For the text-containing cell, return its midpoint in (X, Y) coordinate format. 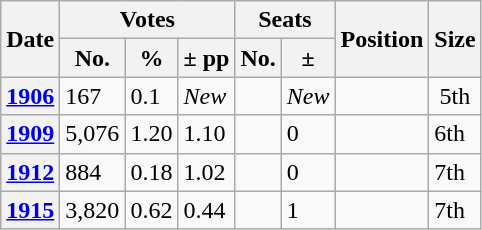
Date (30, 39)
1915 (30, 210)
± (308, 58)
± pp (206, 58)
5,076 (92, 134)
% (152, 58)
3,820 (92, 210)
Size (455, 39)
1.10 (206, 134)
1 (308, 210)
Votes (148, 20)
884 (92, 172)
0.18 (152, 172)
5th (455, 96)
Position (382, 39)
1906 (30, 96)
167 (92, 96)
1909 (30, 134)
1912 (30, 172)
6th (455, 134)
1.02 (206, 172)
0.62 (152, 210)
0.44 (206, 210)
Seats (285, 20)
0.1 (152, 96)
1.20 (152, 134)
